Pinpoint the cell where the given text exists, returning its (x, y) midpoint coordinate. 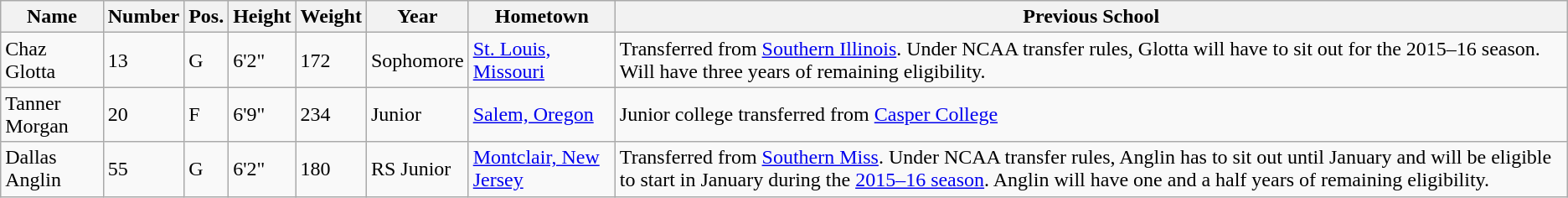
F (206, 114)
Previous School (1091, 17)
Sophomore (417, 60)
6'9" (262, 114)
172 (331, 60)
RS Junior (417, 169)
Height (262, 17)
Weight (331, 17)
Junior (417, 114)
Junior college transferred from Casper College (1091, 114)
13 (143, 60)
Tanner Morgan (52, 114)
Hometown (541, 17)
Salem, Oregon (541, 114)
180 (331, 169)
Name (52, 17)
Year (417, 17)
Montclair, New Jersey (541, 169)
55 (143, 169)
234 (331, 114)
St. Louis, Missouri (541, 60)
Pos. (206, 17)
Chaz Glotta (52, 60)
20 (143, 114)
Number (143, 17)
Dallas Anglin (52, 169)
